Return (x, y) of the center of cell containing provided text 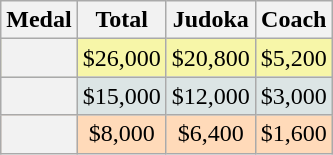
$6,400 (210, 134)
$26,000 (122, 58)
$5,200 (294, 58)
$3,000 (294, 96)
$20,800 (210, 58)
Judoka (210, 20)
$12,000 (210, 96)
Coach (294, 20)
Total (122, 20)
Medal (39, 20)
$1,600 (294, 134)
$8,000 (122, 134)
$15,000 (122, 96)
